Scan for the cell matching the given text and deliver its [x, y] coordinate at center. 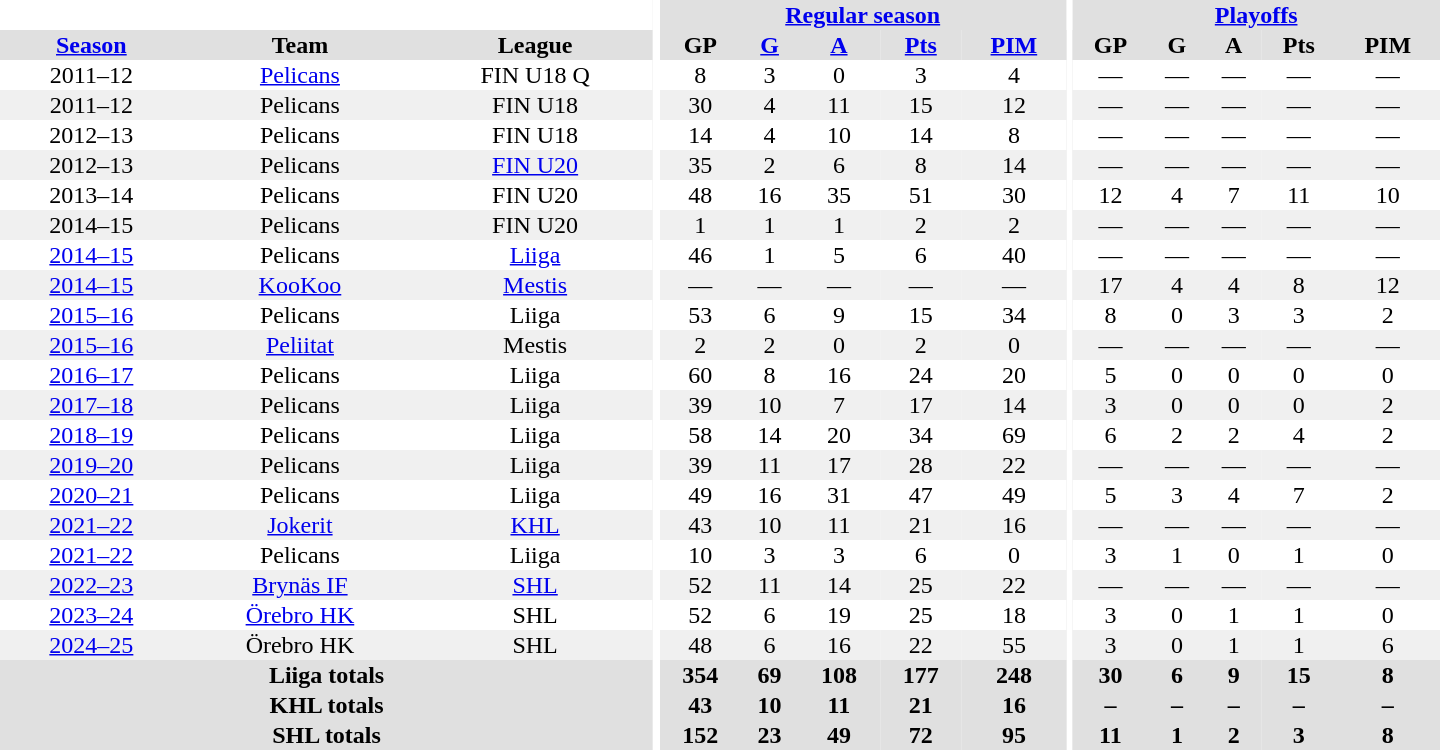
2022–23 [92, 585]
18 [1014, 615]
354 [700, 675]
KHL [535, 525]
2020–21 [92, 495]
Peliitat [300, 345]
Season [92, 45]
2023–24 [92, 615]
Playoffs [1256, 15]
53 [700, 315]
2016–17 [92, 375]
108 [839, 675]
58 [700, 435]
40 [1014, 255]
2013–14 [92, 195]
SHL totals [326, 735]
Brynäs IF [300, 585]
KooKoo [300, 285]
28 [921, 465]
Team [300, 45]
Regular season [862, 15]
55 [1014, 645]
Jokerit [300, 525]
152 [700, 735]
46 [700, 255]
51 [921, 195]
2024–25 [92, 645]
FIN U18 Q [535, 75]
72 [921, 735]
177 [921, 675]
47 [921, 495]
60 [700, 375]
2017–18 [92, 405]
248 [1014, 675]
23 [770, 735]
24 [921, 375]
95 [1014, 735]
Liiga totals [326, 675]
League [535, 45]
2019–20 [92, 465]
19 [839, 615]
KHL totals [326, 705]
2018–19 [92, 435]
31 [839, 495]
